Locate the cell with the specified text and output its [X, Y] center coordinate. 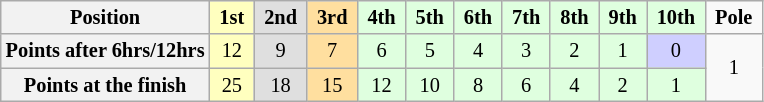
9 [280, 51]
2nd [280, 17]
18 [280, 85]
3rd [332, 17]
Points after 6hrs/12hrs [106, 51]
25 [232, 85]
15 [332, 85]
Position [106, 17]
4th [381, 17]
5 [430, 51]
9th [622, 17]
8 [478, 85]
Pole [734, 17]
0 [676, 51]
8th [574, 17]
Points at the finish [106, 85]
6th [478, 17]
3 [526, 51]
5th [430, 17]
10 [430, 85]
7 [332, 51]
1st [232, 17]
10th [676, 17]
7th [526, 17]
